Return (X, Y) of the center of cell containing provided text 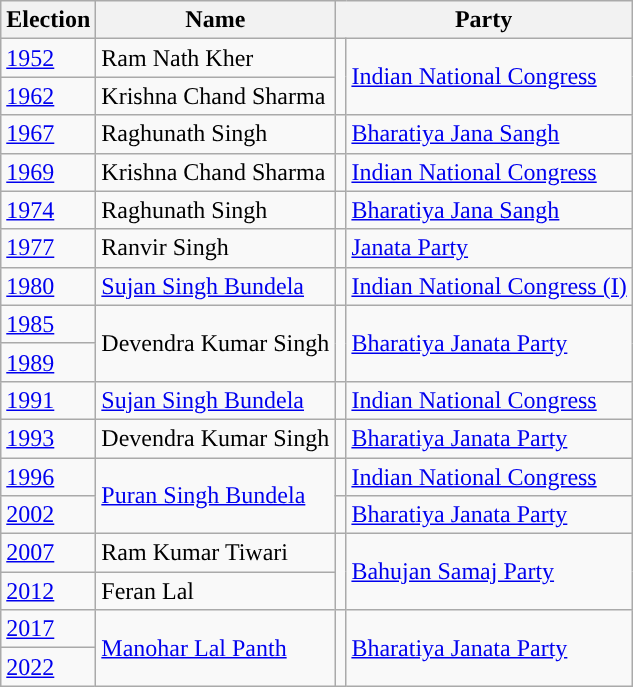
2012 (48, 591)
2017 (48, 629)
Ram Nath Kher (216, 58)
1993 (48, 438)
Indian National Congress (I) (489, 286)
1991 (48, 400)
Election (48, 20)
1967 (48, 134)
Bahujan Samaj Party (489, 572)
Janata Party (489, 248)
Manohar Lal Panth (216, 648)
1985 (48, 324)
1969 (48, 172)
1952 (48, 58)
1989 (48, 362)
1980 (48, 286)
Feran Lal (216, 591)
Ram Kumar Tiwari (216, 553)
1974 (48, 210)
1996 (48, 477)
1977 (48, 248)
Puran Singh Bundela (216, 496)
Party (484, 20)
2002 (48, 515)
Ranvir Singh (216, 248)
2007 (48, 553)
Name (216, 20)
1962 (48, 96)
2022 (48, 667)
